Search for the cell housing the specified text and yield its (X, Y) center coordinate. 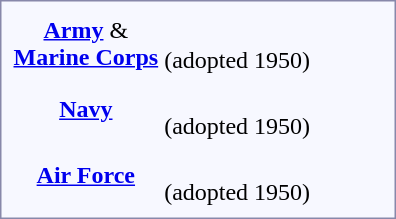
Army &Marine Corps (86, 44)
Navy (86, 110)
Air Force (86, 176)
